Return (X, Y) of the center of cell containing provided text 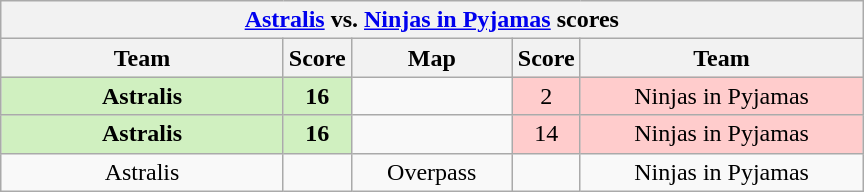
Map (432, 58)
Astralis vs. Ninjas in Pyjamas scores (432, 20)
Overpass (432, 172)
2 (546, 96)
14 (546, 134)
